For the text-containing cell, return its midpoint in (X, Y) coordinate format. 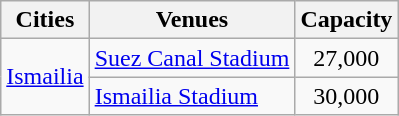
Capacity (346, 20)
27,000 (346, 58)
Suez Canal Stadium (192, 58)
Venues (192, 20)
Ismailia (45, 77)
Ismailia Stadium (192, 96)
Cities (45, 20)
30,000 (346, 96)
